Return (X, Y) of the center of cell containing provided text 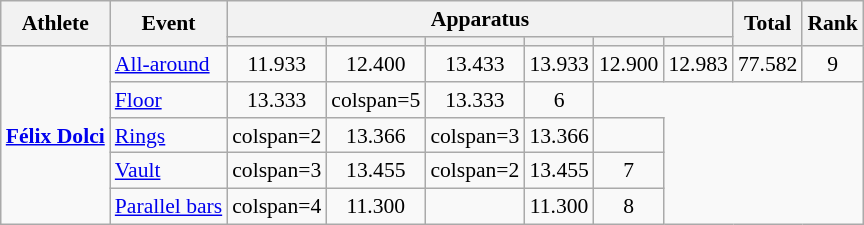
13.433 (474, 64)
Floor (168, 100)
Rank (832, 24)
colspan=4 (276, 207)
Félix Dolci (56, 135)
77.582 (768, 64)
8 (628, 207)
9 (832, 64)
12.400 (376, 64)
Athlete (56, 24)
6 (558, 100)
Total (768, 24)
Rings (168, 136)
Event (168, 24)
Apparatus (480, 19)
11.933 (276, 64)
All-around (168, 64)
Vault (168, 171)
12.900 (628, 64)
13.933 (558, 64)
7 (628, 171)
Parallel bars (168, 207)
12.983 (698, 64)
colspan=5 (376, 100)
